Return the [x, y] coordinate for the center point of the cell that contains the specified text.  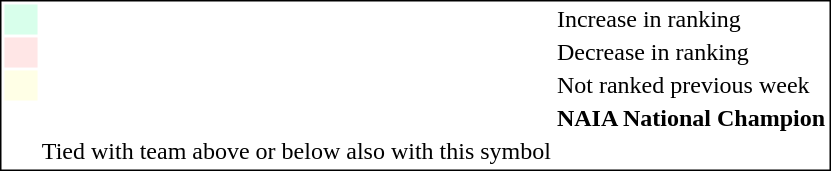
Increase in ranking [690, 19]
Not ranked previous week [690, 85]
Tied with team above or below also with this symbol [296, 151]
Decrease in ranking [690, 53]
NAIA National Champion [690, 119]
